Find where the given text appears and provide that cell's center as (x, y) coordinate. 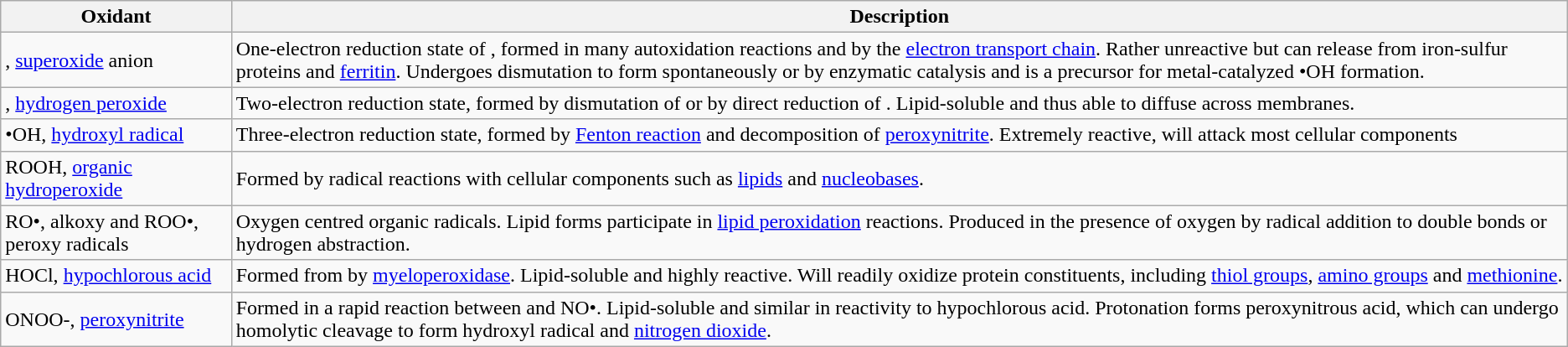
ONOO-, peroxynitrite (116, 319)
Two-electron reduction state, formed by dismutation of or by direct reduction of . Lipid-soluble and thus able to diffuse across membranes. (900, 103)
Oxidant (116, 17)
, superoxide anion (116, 60)
ROOH, organic hydroperoxide (116, 178)
Formed by radical reactions with cellular components such as lipids and nucleobases. (900, 178)
•OH, hydroxyl radical (116, 135)
Description (900, 17)
, hydrogen peroxide (116, 103)
HOCl, hypochlorous acid (116, 276)
RO•, alkoxy and ROO•, peroxy radicals (116, 233)
